Provide the (X, Y) coordinate of the cell's center where the given text is located.  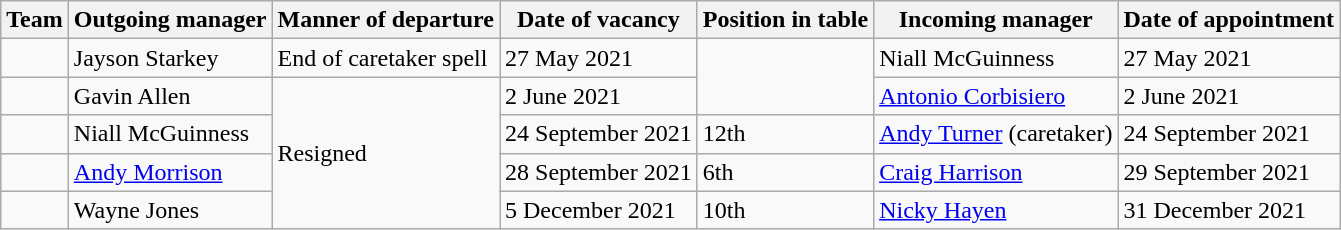
29 September 2021 (1229, 172)
Antonio Corbisiero (996, 96)
Craig Harrison (996, 172)
End of caretaker spell (386, 58)
Position in table (785, 20)
Manner of departure (386, 20)
Date of vacancy (599, 20)
Date of appointment (1229, 20)
5 December 2021 (599, 210)
12th (785, 134)
Andy Morrison (170, 172)
Resigned (386, 153)
Outgoing manager (170, 20)
10th (785, 210)
Wayne Jones (170, 210)
Jayson Starkey (170, 58)
Incoming manager (996, 20)
Team (35, 20)
Andy Turner (caretaker) (996, 134)
28 September 2021 (599, 172)
Gavin Allen (170, 96)
Nicky Hayen (996, 210)
31 December 2021 (1229, 210)
6th (785, 172)
